Find where the given text appears and provide that cell's center as (x, y) coordinate. 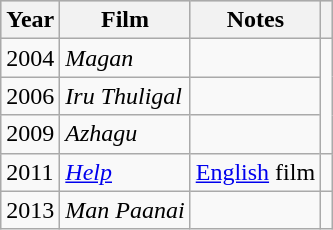
2011 (30, 172)
2004 (30, 58)
Film (125, 20)
Notes (255, 20)
Help (125, 172)
Azhagu (125, 134)
Year (30, 20)
Man Paanai (125, 210)
Iru Thuligal (125, 96)
2009 (30, 134)
English film (255, 172)
Magan (125, 58)
2013 (30, 210)
2006 (30, 96)
